Determine the [X, Y] coordinate at the center of the cell enclosing the given text.  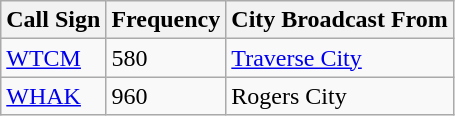
580 [166, 58]
960 [166, 96]
WHAK [54, 96]
Call Sign [54, 20]
Rogers City [340, 96]
City Broadcast From [340, 20]
Frequency [166, 20]
WTCM [54, 58]
Traverse City [340, 58]
